Return the [x, y] coordinate for the center point of the cell that contains the specified text.  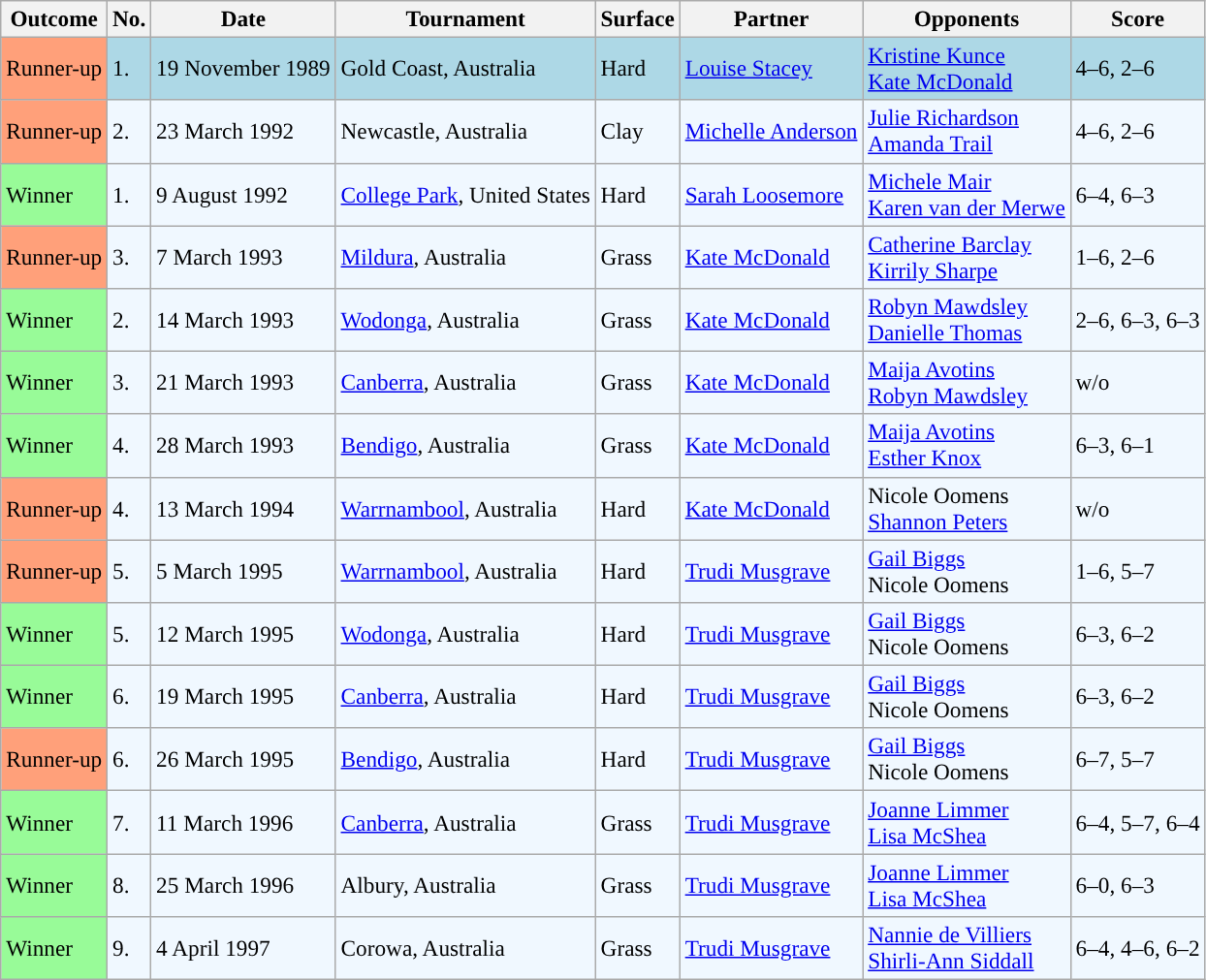
26 March 1995 [243, 760]
Corowa, Australia [465, 948]
6–4, 5–7, 6–4 [1138, 822]
Julie Richardson Amanda Trail [967, 132]
Maija Avotins Robyn Mawdsley [967, 382]
Michele Mair Karen van der Merwe [967, 194]
8. [130, 884]
No. [130, 18]
12 March 1995 [243, 634]
Date [243, 18]
6–4, 4–6, 6–2 [1138, 948]
Maija Avotins Esther Knox [967, 446]
21 March 1993 [243, 382]
Catherine Barclay Kirrily Sharpe [967, 256]
25 March 1996 [243, 884]
28 March 1993 [243, 446]
Clay [638, 132]
5 March 1995 [243, 570]
Michelle Anderson [772, 132]
Sarah Loosemore [772, 194]
13 March 1994 [243, 508]
Nicole Oomens Shannon Peters [967, 508]
Louise Stacey [772, 68]
Outcome [54, 18]
Mildura, Australia [465, 256]
9 August 1992 [243, 194]
Newcastle, Australia [465, 132]
Score [1138, 18]
4 April 1997 [243, 948]
19 March 1995 [243, 696]
1–6, 5–7 [1138, 570]
6–0, 6–3 [1138, 884]
Tournament [465, 18]
College Park, United States [465, 194]
1–6, 2–6 [1138, 256]
11 March 1996 [243, 822]
Robyn Mawdsley Danielle Thomas [967, 320]
23 March 1992 [243, 132]
19 November 1989 [243, 68]
Nannie de Villiers Shirli-Ann Siddall [967, 948]
Albury, Australia [465, 884]
Partner [772, 18]
Gold Coast, Australia [465, 68]
2–6, 6–3, 6–3 [1138, 320]
Kristine Kunce Kate McDonald [967, 68]
7. [130, 822]
9. [130, 948]
Surface [638, 18]
7 March 1993 [243, 256]
14 March 1993 [243, 320]
6–4, 6–3 [1138, 194]
6–7, 5–7 [1138, 760]
Opponents [967, 18]
6–3, 6–1 [1138, 446]
